Extract the (X, Y) coordinate from the center of the cell holding the provided text.  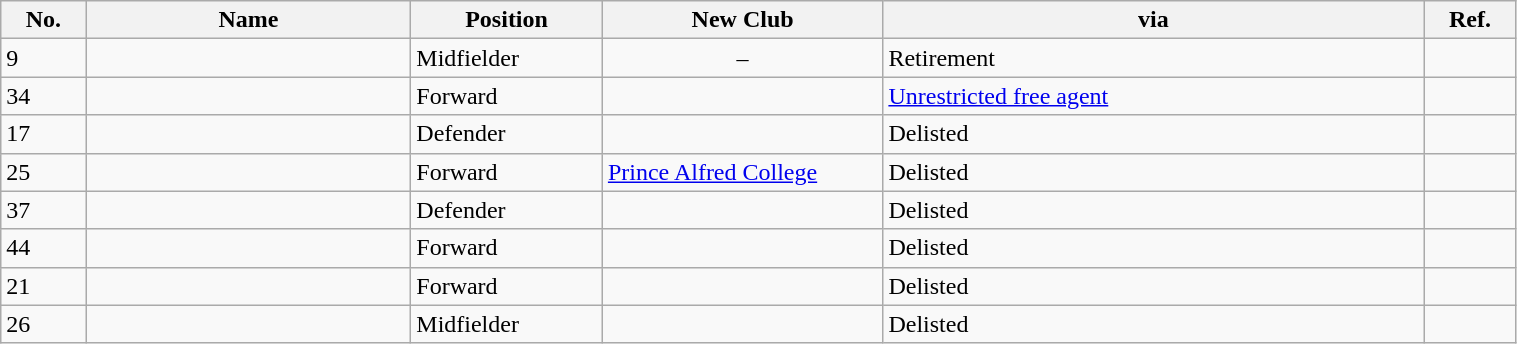
17 (44, 134)
Unrestricted free agent (1154, 96)
26 (44, 324)
– (742, 58)
Name (248, 20)
Prince Alfred College (742, 172)
44 (44, 248)
via (1154, 20)
37 (44, 210)
21 (44, 286)
Ref. (1470, 20)
34 (44, 96)
No. (44, 20)
9 (44, 58)
25 (44, 172)
New Club (742, 20)
Retirement (1154, 58)
Position (507, 20)
